Scan for the cell matching the given text and deliver its [X, Y] coordinate at center. 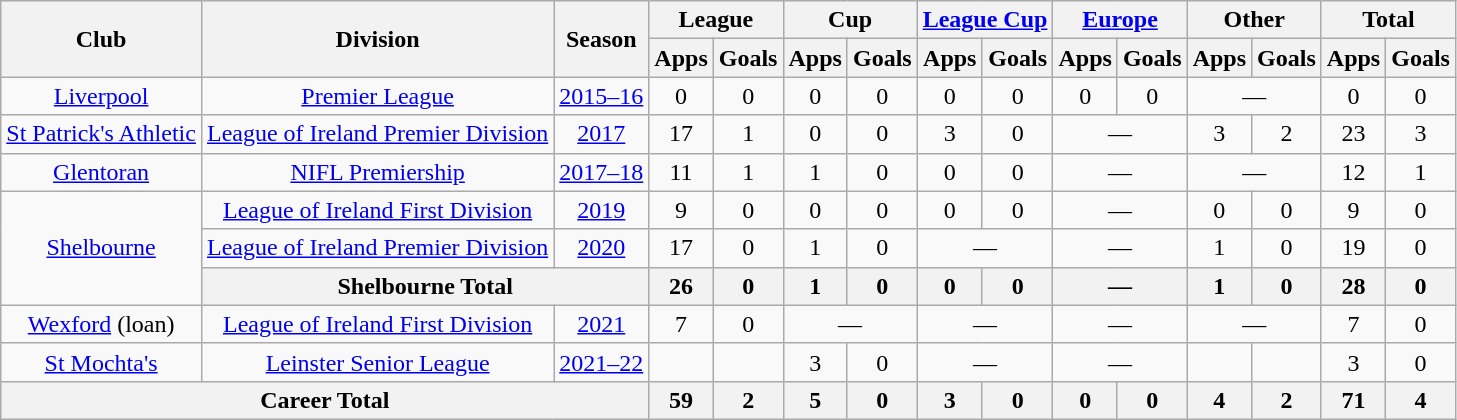
Shelbourne [102, 248]
71 [1353, 400]
Division [377, 39]
Shelbourne Total [424, 286]
Glentoran [102, 172]
Cup [850, 20]
Wexford (loan) [102, 324]
Career Total [325, 400]
19 [1353, 248]
2021–22 [602, 362]
Europe [1120, 20]
5 [815, 400]
2021 [602, 324]
2019 [602, 210]
28 [1353, 286]
St Mochta's [102, 362]
League [716, 20]
11 [681, 172]
2020 [602, 248]
Premier League [377, 96]
2017 [602, 134]
23 [1353, 134]
League Cup [985, 20]
26 [681, 286]
Leinster Senior League [377, 362]
NIFL Premiership [377, 172]
12 [1353, 172]
Total [1388, 20]
Club [102, 39]
Other [1254, 20]
Season [602, 39]
2017–18 [602, 172]
59 [681, 400]
St Patrick's Athletic [102, 134]
Liverpool [102, 96]
2015–16 [602, 96]
